Identify which cell holds the provided text, then report its (x, y) central coordinate. 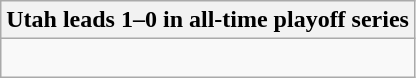
Utah leads 1–0 in all-time playoff series (208, 20)
